Return [x, y] of the center of cell containing provided text 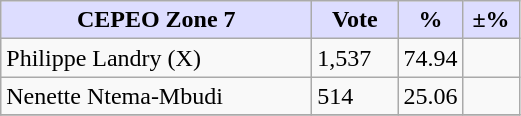
±% [491, 20]
25.06 [430, 96]
Philippe Landry (X) [156, 58]
Vote [355, 20]
Nenette Ntema-Mbudi [156, 96]
514 [355, 96]
CEPEO Zone 7 [156, 20]
74.94 [430, 58]
1,537 [355, 58]
% [430, 20]
